Search for the cell housing the specified text and yield its (x, y) center coordinate. 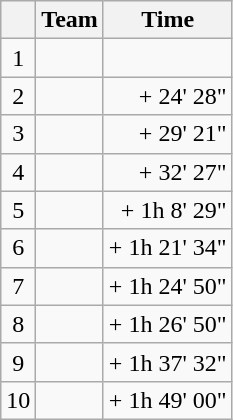
3 (18, 134)
7 (18, 286)
6 (18, 248)
1 (18, 58)
5 (18, 210)
+ 24' 28" (168, 96)
10 (18, 400)
8 (18, 324)
Time (168, 20)
+ 29' 21" (168, 134)
+ 1h 8' 29" (168, 210)
+ 1h 24' 50" (168, 286)
+ 1h 49' 00" (168, 400)
+ 1h 26' 50" (168, 324)
2 (18, 96)
9 (18, 362)
+ 32' 27" (168, 172)
4 (18, 172)
+ 1h 37' 32" (168, 362)
Team (70, 20)
+ 1h 21' 34" (168, 248)
